From the cell containing the given text, extract its center point as [X, Y] coordinate. 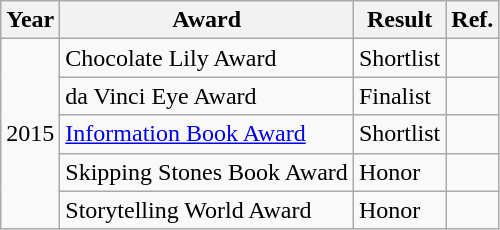
Year [30, 20]
da Vinci Eye Award [207, 96]
Information Book Award [207, 134]
Award [207, 20]
Finalist [399, 96]
Storytelling World Award [207, 210]
Result [399, 20]
Ref. [472, 20]
2015 [30, 134]
Skipping Stones Book Award [207, 172]
Chocolate Lily Award [207, 58]
